Search for the cell housing the specified text and yield its (X, Y) center coordinate. 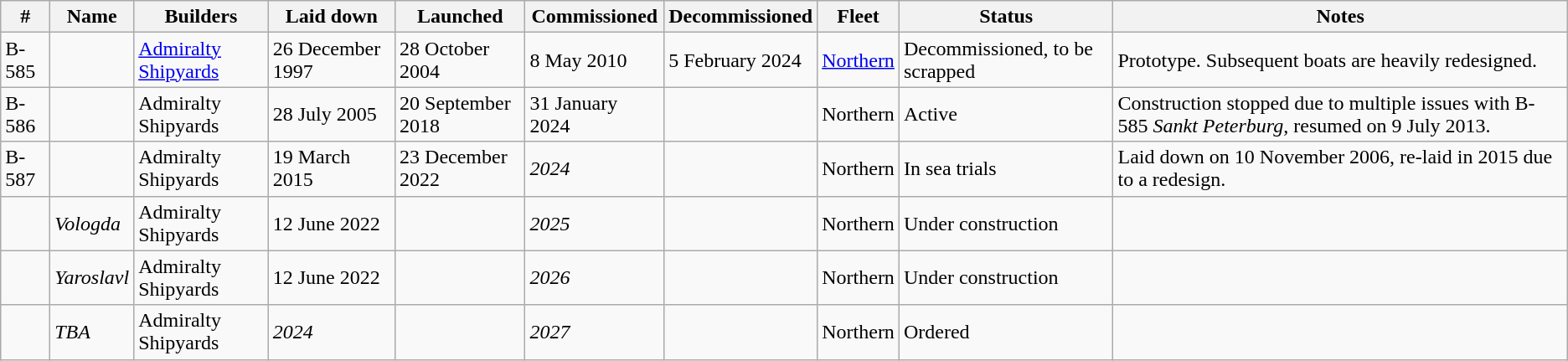
2026 (595, 278)
28 July 2005 (332, 114)
26 December 1997 (332, 60)
B-586 (25, 114)
Construction stopped due to multiple issues with B-585 Sankt Peterburg, resumed on 9 July 2013. (1340, 114)
Name (92, 17)
Vologda (92, 223)
Decommissioned, to be scrapped (1006, 60)
B-587 (25, 169)
TBA (92, 332)
Notes (1340, 17)
Launched (461, 17)
Decommissioned (740, 17)
19 March 2015 (332, 169)
Commissioned (595, 17)
Yaroslavl (92, 278)
2027 (595, 332)
31 January 2024 (595, 114)
Prototype. Subsequent boats are heavily redesigned. (1340, 60)
8 May 2010 (595, 60)
20 September 2018 (461, 114)
23 December 2022 (461, 169)
5 February 2024 (740, 60)
In sea trials (1006, 169)
Laid down (332, 17)
2025 (595, 223)
Builders (201, 17)
Status (1006, 17)
B-585 (25, 60)
Ordered (1006, 332)
Active (1006, 114)
Laid down on 10 November 2006, re-laid in 2015 due to a redesign. (1340, 169)
28 October 2004 (461, 60)
# (25, 17)
Fleet (859, 17)
